Pinpoint the cell where the given text exists, returning its [X, Y] midpoint coordinate. 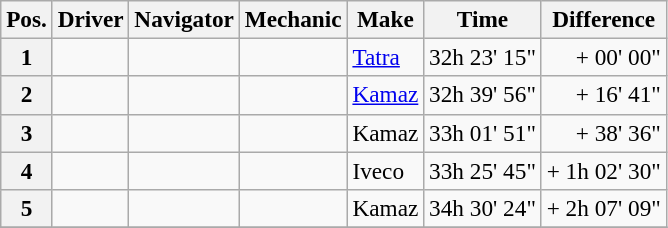
2 [27, 95]
5 [27, 208]
1 [27, 57]
+ 1h 02' 30" [604, 170]
33h 25' 45" [483, 170]
32h 23' 15" [483, 57]
Driver [90, 19]
Tatra [386, 57]
+ 38' 36" [604, 133]
Time [483, 19]
Pos. [27, 19]
+ 2h 07' 09" [604, 208]
+ 00' 00" [604, 57]
Make [386, 19]
Mechanic [293, 19]
33h 01' 51" [483, 133]
34h 30' 24" [483, 208]
4 [27, 170]
Difference [604, 19]
3 [27, 133]
+ 16' 41" [604, 95]
32h 39' 56" [483, 95]
Navigator [184, 19]
Iveco [386, 170]
